Provide the (x, y) coordinate of the cell's center where the given text is located.  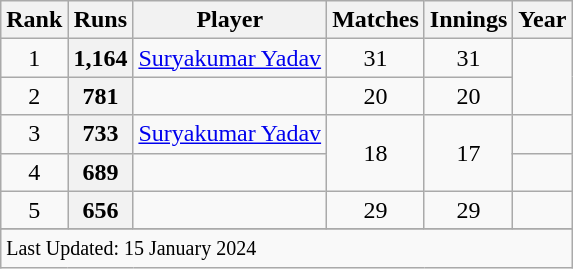
17 (468, 153)
3 (34, 134)
1 (34, 58)
689 (100, 172)
Rank (34, 20)
781 (100, 96)
733 (100, 134)
2 (34, 96)
656 (100, 210)
5 (34, 210)
1,164 (100, 58)
Runs (100, 20)
Player (230, 20)
18 (376, 153)
Year (542, 20)
Last Updated: 15 January 2024 (286, 248)
4 (34, 172)
Matches (376, 20)
Innings (468, 20)
